Find where the given text appears and provide that cell's center as [X, Y] coordinate. 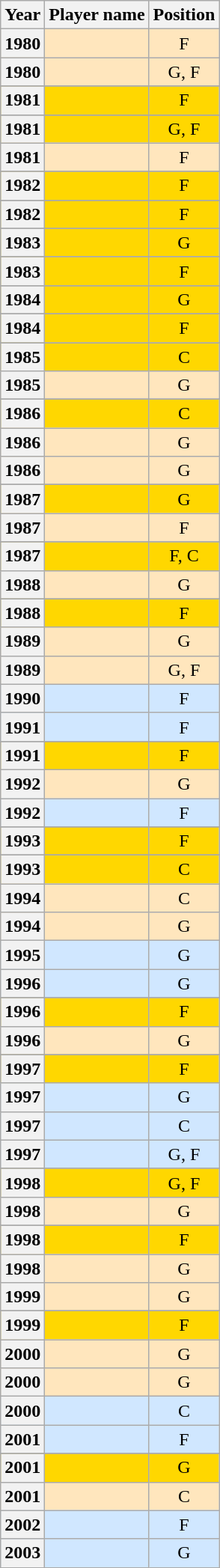
1995 [22, 955]
F, C [184, 556]
Position [184, 15]
2002 [22, 1525]
2003 [22, 1553]
Player name [97, 15]
Year [22, 15]
1990 [22, 698]
